Scan for the cell matching the given text and deliver its [X, Y] coordinate at center. 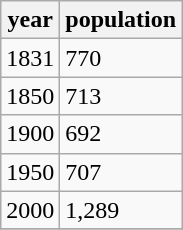
year [30, 20]
770 [121, 58]
1850 [30, 96]
1,289 [121, 210]
2000 [30, 210]
692 [121, 134]
1950 [30, 172]
713 [121, 96]
1900 [30, 134]
707 [121, 172]
1831 [30, 58]
population [121, 20]
